Provide the (X, Y) coordinate of the cell's center where the given text is located.  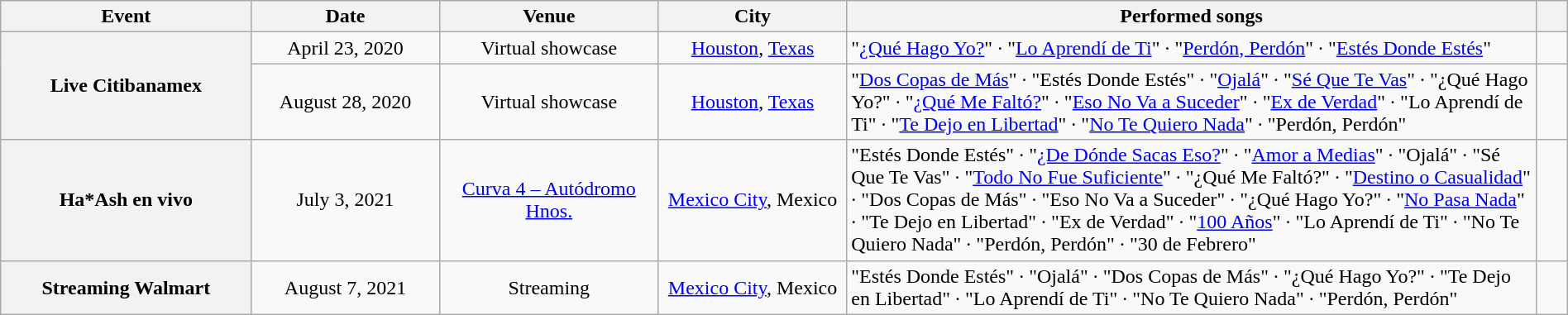
Live Citibanamex (126, 86)
July 3, 2021 (346, 200)
Streaming Walmart (126, 288)
August 7, 2021 (346, 288)
Date (346, 17)
August 28, 2020 (346, 102)
Curva 4 – Autódromo Hnos. (549, 200)
Venue (549, 17)
Streaming (549, 288)
"¿Qué Hago Yo?" · "Lo Aprendí de Ti" · "Perdón, Perdón" · "Estés Donde Estés" (1192, 48)
City (753, 17)
Performed songs (1192, 17)
Ha*Ash en vivo (126, 200)
April 23, 2020 (346, 48)
Event (126, 17)
